Extract the [x, y] coordinate from the center of the cell holding the provided text.  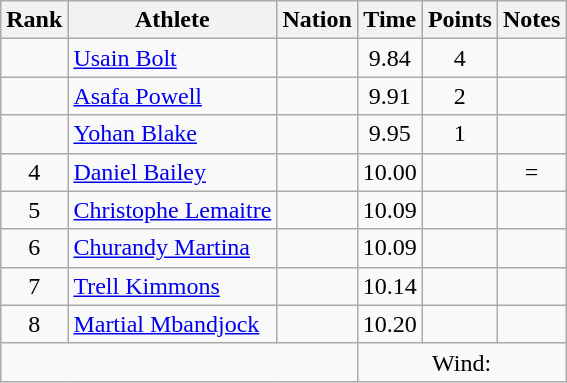
Nation [317, 20]
2 [460, 96]
Yohan Blake [172, 134]
Rank [34, 20]
10.00 [390, 172]
9.91 [390, 96]
9.84 [390, 58]
Asafa Powell [172, 96]
Wind: [462, 362]
= [531, 172]
Usain Bolt [172, 58]
10.14 [390, 286]
Christophe Lemaitre [172, 210]
Daniel Bailey [172, 172]
Athlete [172, 20]
Time [390, 20]
8 [34, 324]
Points [460, 20]
Martial Mbandjock [172, 324]
7 [34, 286]
5 [34, 210]
1 [460, 134]
6 [34, 248]
Trell Kimmons [172, 286]
Notes [531, 20]
9.95 [390, 134]
Churandy Martina [172, 248]
10.20 [390, 324]
